Capture the cell that displays the provided text and extract its (x, y) central coordinate. 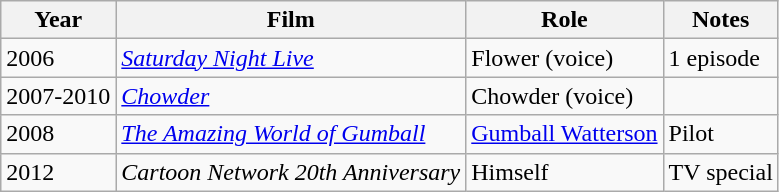
Flower (voice) (564, 58)
2007-2010 (58, 96)
2006 (58, 58)
Chowder (291, 96)
TV special (720, 172)
Gumball Watterson (564, 134)
Chowder (voice) (564, 96)
Saturday Night Live (291, 58)
2008 (58, 134)
2012 (58, 172)
Role (564, 20)
Film (291, 20)
Himself (564, 172)
Year (58, 20)
Pilot (720, 134)
Notes (720, 20)
1 episode (720, 58)
Cartoon Network 20th Anniversary (291, 172)
The Amazing World of Gumball (291, 134)
